Find where the given text appears and provide that cell's center as (x, y) coordinate. 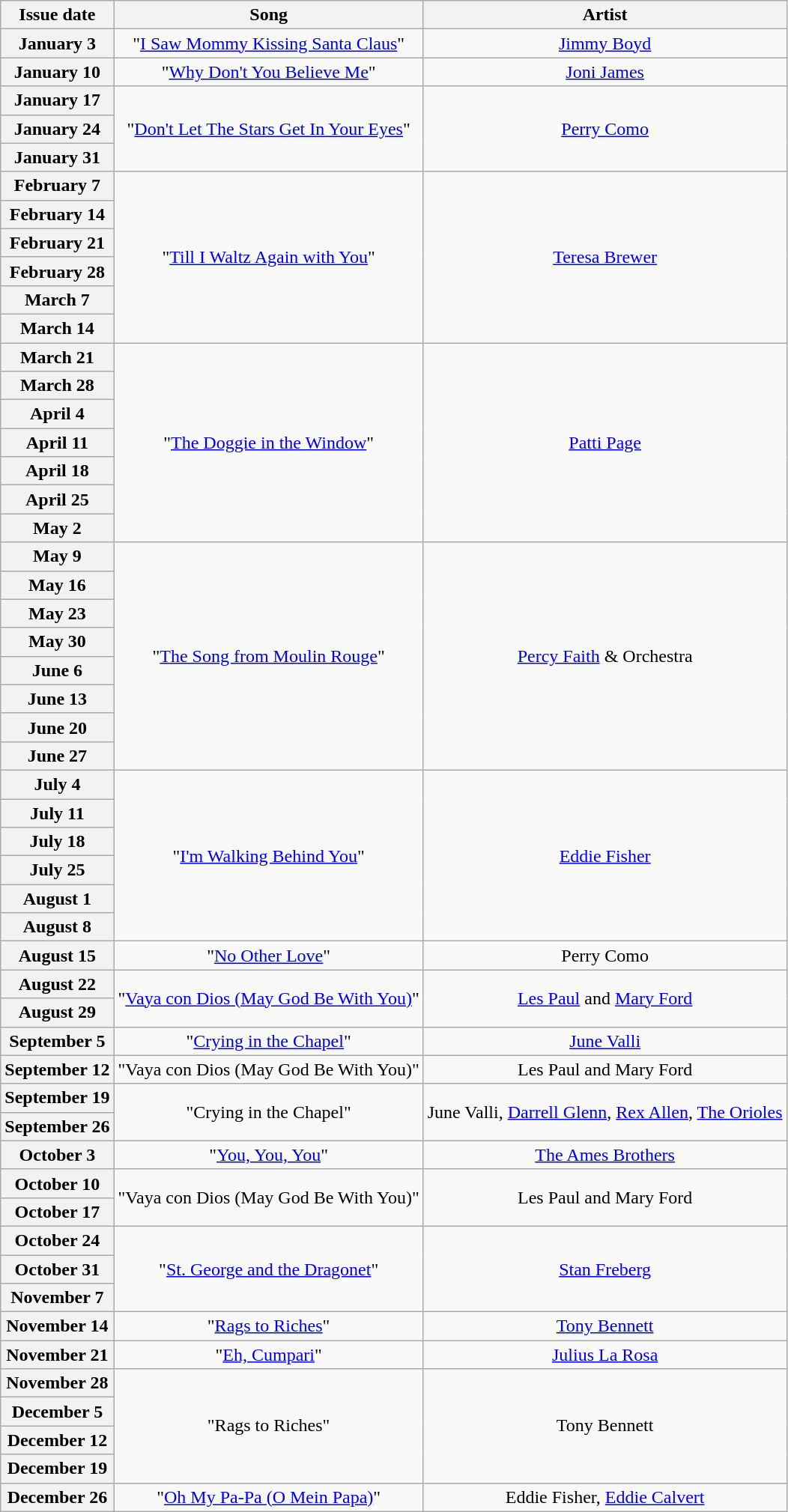
Stan Freberg (605, 1269)
May 23 (57, 613)
August 8 (57, 927)
"I'm Walking Behind You" (268, 855)
July 11 (57, 813)
April 4 (57, 414)
Jimmy Boyd (605, 43)
December 12 (57, 1440)
"St. George and the Dragonet" (268, 1269)
March 14 (57, 328)
November 7 (57, 1298)
"Oh My Pa-Pa (O Mein Papa)" (268, 1497)
"The Song from Moulin Rouge" (268, 656)
April 18 (57, 471)
January 24 (57, 129)
Eddie Fisher, Eddie Calvert (605, 1497)
Percy Faith & Orchestra (605, 656)
Song (268, 15)
October 24 (57, 1240)
October 10 (57, 1183)
November 21 (57, 1355)
June Valli (605, 1041)
June 6 (57, 670)
July 25 (57, 870)
July 18 (57, 842)
May 30 (57, 642)
"I Saw Mommy Kissing Santa Claus" (268, 43)
Issue date (57, 15)
Teresa Brewer (605, 257)
March 28 (57, 386)
"Eh, Cumpari" (268, 1355)
"Till I Waltz Again with You" (268, 257)
"Why Don't You Believe Me" (268, 72)
March 7 (57, 300)
February 21 (57, 243)
November 14 (57, 1326)
November 28 (57, 1383)
"No Other Love" (268, 956)
August 29 (57, 1012)
Joni James (605, 72)
March 21 (57, 357)
January 17 (57, 100)
Eddie Fisher (605, 855)
December 19 (57, 1469)
September 19 (57, 1098)
The Ames Brothers (605, 1155)
June 20 (57, 727)
December 26 (57, 1497)
August 22 (57, 984)
January 10 (57, 72)
October 17 (57, 1212)
"The Doggie in the Window" (268, 443)
August 1 (57, 899)
July 4 (57, 784)
December 5 (57, 1412)
June 27 (57, 756)
May 16 (57, 585)
June 13 (57, 699)
January 3 (57, 43)
Artist (605, 15)
May 9 (57, 556)
April 11 (57, 443)
"Don't Let The Stars Get In Your Eyes" (268, 129)
September 26 (57, 1126)
April 25 (57, 500)
Julius La Rosa (605, 1355)
October 3 (57, 1155)
Patti Page (605, 443)
February 14 (57, 214)
October 31 (57, 1269)
January 31 (57, 157)
"You, You, You" (268, 1155)
August 15 (57, 956)
February 7 (57, 186)
September 12 (57, 1069)
September 5 (57, 1041)
May 2 (57, 528)
February 28 (57, 271)
June Valli, Darrell Glenn, Rex Allen, The Orioles (605, 1112)
